Determine the (X, Y) coordinate at the center of the cell enclosing the given text.  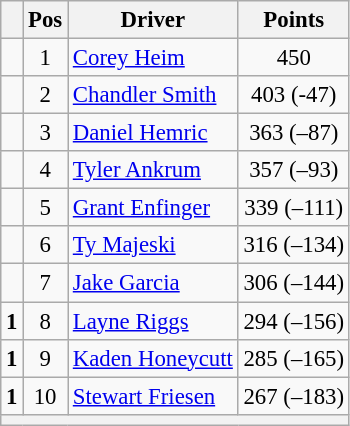
Corey Heim (154, 58)
306 (–144) (294, 283)
285 (–165) (294, 358)
Grant Enfinger (154, 208)
8 (46, 321)
4 (46, 170)
267 (–183) (294, 396)
Jake Garcia (154, 283)
3 (46, 133)
Tyler Ankrum (154, 170)
Stewart Friesen (154, 396)
363 (–87) (294, 133)
Daniel Hemric (154, 133)
Points (294, 20)
Ty Majeski (154, 245)
7 (46, 283)
403 (-47) (294, 95)
450 (294, 58)
10 (46, 396)
Layne Riggs (154, 321)
9 (46, 358)
Chandler Smith (154, 95)
339 (–111) (294, 208)
2 (46, 95)
6 (46, 245)
Driver (154, 20)
Kaden Honeycutt (154, 358)
294 (–156) (294, 321)
357 (–93) (294, 170)
Pos (46, 20)
5 (46, 208)
316 (–134) (294, 245)
